Scan for the cell matching the given text and deliver its [x, y] coordinate at center. 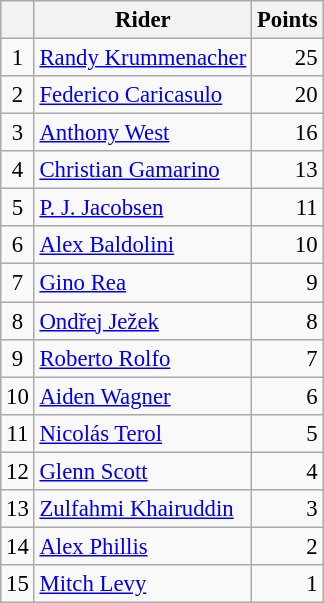
20 [288, 95]
Ondřej Ježek [142, 321]
Nicolás Terol [142, 433]
Gino Rea [142, 283]
Alex Phillis [142, 546]
Zulfahmi Khairuddin [142, 509]
25 [288, 58]
16 [288, 133]
Christian Gamarino [142, 170]
12 [18, 471]
Randy Krummenacher [142, 58]
Rider [142, 20]
Points [288, 20]
Alex Baldolini [142, 245]
Anthony West [142, 133]
Federico Caricasulo [142, 95]
P. J. Jacobsen [142, 208]
Aiden Wagner [142, 396]
15 [18, 584]
Mitch Levy [142, 584]
Roberto Rolfo [142, 358]
14 [18, 546]
Glenn Scott [142, 471]
